Return the [X, Y] coordinate for the center point of the cell that contains the specified text.  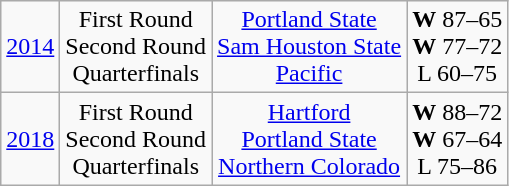
2018 [30, 139]
W 87–65W 77–72L 60–75 [458, 47]
W 88–72W 67–64L 75–86 [458, 139]
2014 [30, 47]
Portland StateSam Houston StatePacific [310, 47]
HartfordPortland StateNorthern Colorado [310, 139]
